Identify which cell holds the provided text, then report its (X, Y) central coordinate. 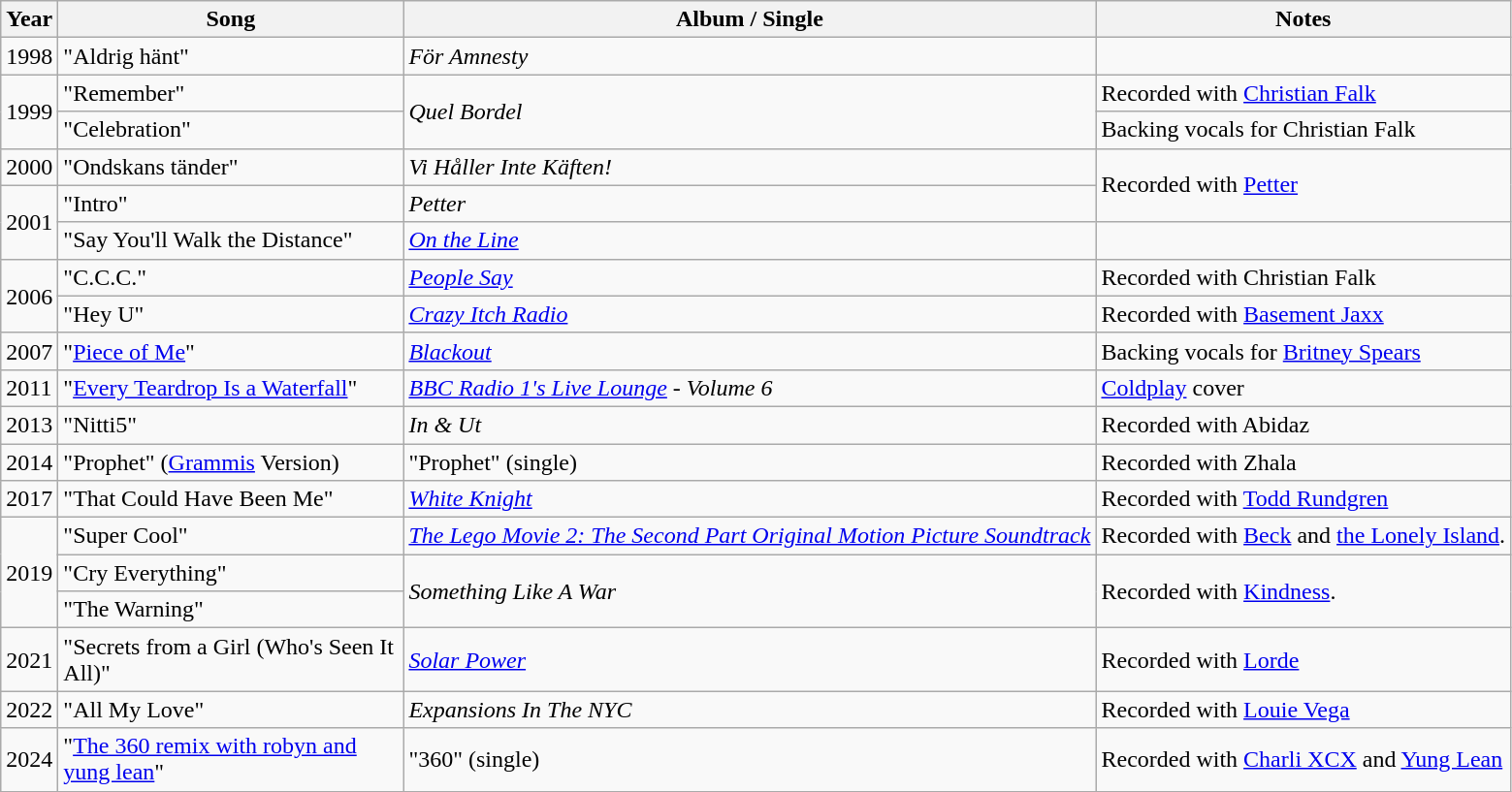
"Intro" (231, 204)
"Prophet" (Grammis Version) (231, 462)
"Super Cool" (231, 536)
Recorded with Charli XCX and Yung Lean (1303, 760)
Recorded with Basement Jaxx (1303, 314)
2021 (29, 659)
"Hey U" (231, 314)
Solar Power (750, 659)
"Ondskans tänder" (231, 167)
2022 (29, 710)
2007 (29, 351)
Recorded with Todd Rundgren (1303, 499)
"Say You'll Walk the Distance" (231, 240)
Recorded with Kindness. (1303, 591)
"Prophet" (single) (750, 462)
Crazy Itch Radio (750, 314)
2014 (29, 462)
The Lego Movie 2: The Second Part Original Motion Picture Soundtrack (750, 536)
In & Ut (750, 425)
Backing vocals for Christian Falk (1303, 130)
"The Warning" (231, 610)
"Aldrig hänt" (231, 56)
White Knight (750, 499)
Quel Bordel (750, 111)
1998 (29, 56)
Song (231, 19)
Expansions In The NYC (750, 710)
BBC Radio 1's Live Lounge - Volume 6 (750, 388)
"Nitti5" (231, 425)
1999 (29, 111)
2024 (29, 760)
Album / Single (750, 19)
On the Line (750, 240)
"360" (single) (750, 760)
2019 (29, 573)
"Piece of Me" (231, 351)
"Cry Everything" (231, 573)
Recorded with Lorde (1303, 659)
Coldplay cover (1303, 388)
"Secrets from a Girl (Who's Seen It All)" (231, 659)
Year (29, 19)
Vi Håller Inte Käften! (750, 167)
Something Like A War (750, 591)
People Say (750, 277)
För Amnesty (750, 56)
2001 (29, 222)
"That Could Have Been Me" (231, 499)
Recorded with Petter (1303, 185)
2017 (29, 499)
2013 (29, 425)
Recorded with Beck and the Lonely Island. (1303, 536)
"Celebration" (231, 130)
Recorded with Abidaz (1303, 425)
Backing vocals for Britney Spears (1303, 351)
Notes (1303, 19)
"Remember" (231, 93)
Blackout (750, 351)
Recorded with Zhala (1303, 462)
2011 (29, 388)
2000 (29, 167)
Recorded with Louie Vega (1303, 710)
"Every Teardrop Is a Waterfall" (231, 388)
Petter (750, 204)
"The 360 remix with robyn and yung lean" (231, 760)
2006 (29, 296)
"All My Love" (231, 710)
"C.C.C." (231, 277)
